Scan for the cell matching the given text and deliver its (X, Y) coordinate at center. 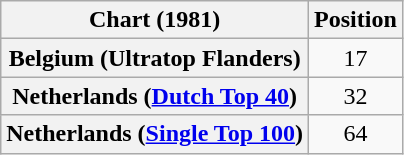
17 (356, 58)
64 (356, 134)
32 (356, 96)
Position (356, 20)
Netherlands (Dutch Top 40) (155, 96)
Belgium (Ultratop Flanders) (155, 58)
Chart (1981) (155, 20)
Netherlands (Single Top 100) (155, 134)
